Detect which cell encompasses the target text, then output its (X, Y) center coordinate. 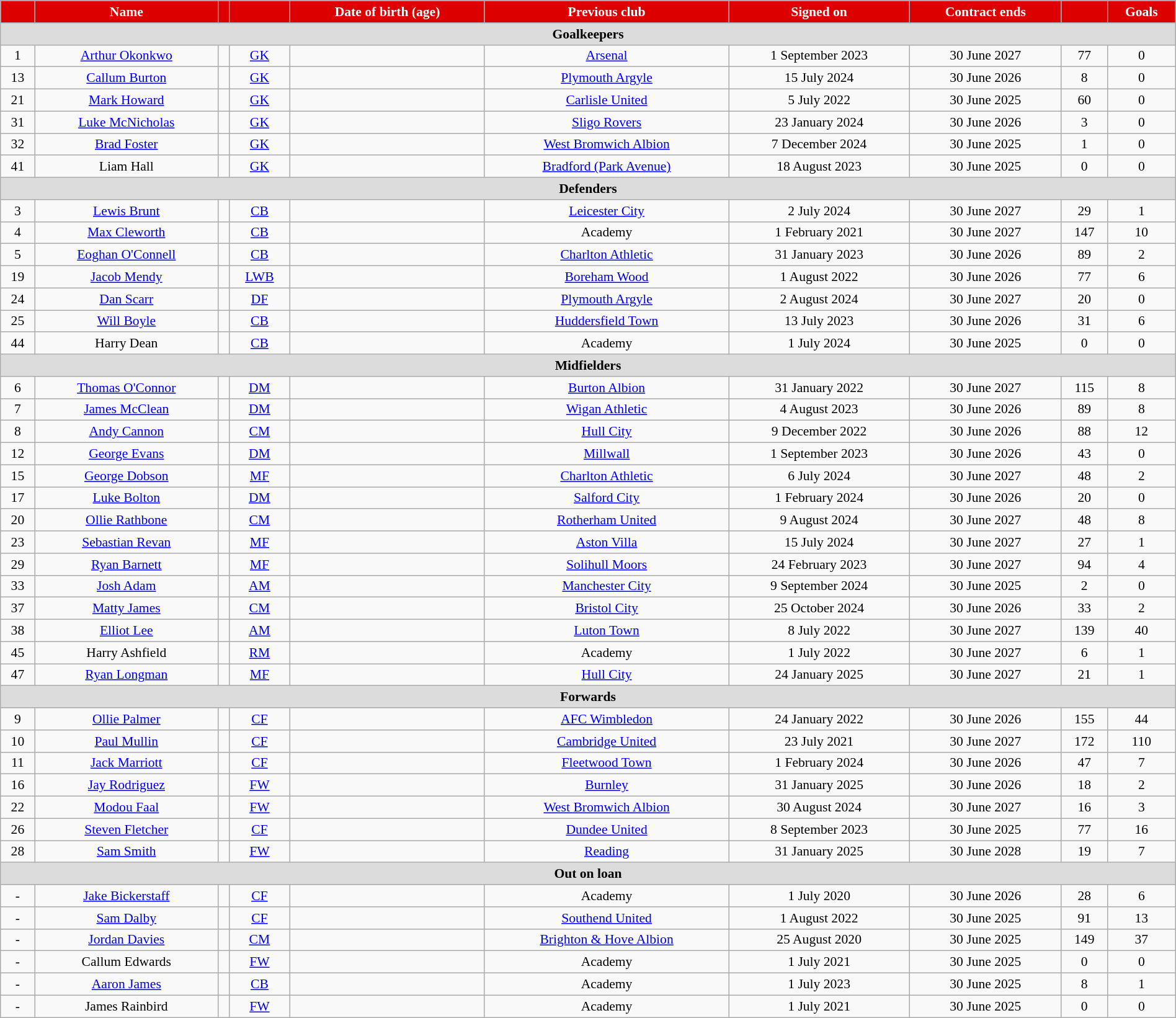
Luke McNicholas (127, 122)
11 (17, 763)
Rotherham United (607, 520)
Sam Smith (127, 852)
Max Cleworth (127, 233)
9 September 2024 (819, 586)
31 January 2023 (819, 255)
Ryan Longman (127, 675)
Jack Marriott (127, 763)
2 August 2024 (819, 299)
Date of birth (age) (388, 12)
Previous club (607, 12)
Reading (607, 852)
Andy Cannon (127, 432)
15 (17, 476)
Manchester City (607, 586)
Sebastian Revan (127, 542)
Will Boyle (127, 321)
1 July 2022 (819, 653)
Millwall (607, 454)
24 (17, 299)
38 (17, 631)
8 July 2022 (819, 631)
Boreham Wood (607, 277)
25 August 2020 (819, 940)
32 (17, 145)
155 (1084, 719)
115 (1084, 388)
23 July 2021 (819, 741)
Goalkeepers (588, 34)
RM (259, 653)
Forwards (588, 697)
Signed on (819, 12)
Callum Burton (127, 78)
Huddersfield Town (607, 321)
Ollie Rathbone (127, 520)
9 August 2024 (819, 520)
Ryan Barnett (127, 565)
Callum Edwards (127, 962)
147 (1084, 233)
Bradford (Park Avenue) (607, 167)
60 (1084, 100)
30 June 2028 (985, 852)
Sam Dalby (127, 918)
Solihull Moors (607, 565)
Lewis Brunt (127, 211)
43 (1084, 454)
1 February 2021 (819, 233)
Carlisle United (607, 100)
1 July 2023 (819, 985)
5 (17, 255)
Dundee United (607, 829)
Eoghan O'Connell (127, 255)
6 July 2024 (819, 476)
Bristol City (607, 609)
27 (1084, 542)
Liam Hall (127, 167)
Jacob Mendy (127, 277)
DF (259, 299)
James Rainbird (127, 1006)
110 (1141, 741)
Jay Rodriguez (127, 785)
91 (1084, 918)
Fleetwood Town (607, 763)
Jordan Davies (127, 940)
Sligo Rovers (607, 122)
Steven Fletcher (127, 829)
Jake Bickerstaff (127, 896)
Harry Dean (127, 344)
2 July 2024 (819, 211)
40 (1141, 631)
Cambridge United (607, 741)
Burton Albion (607, 388)
13 July 2023 (819, 321)
Thomas O'Connor (127, 388)
22 (17, 808)
24 January 2022 (819, 719)
30 August 2024 (819, 808)
Ollie Palmer (127, 719)
Brighton & Hove Albion (607, 940)
94 (1084, 565)
31 January 2022 (819, 388)
Mark Howard (127, 100)
AFC Wimbledon (607, 719)
172 (1084, 741)
26 (17, 829)
Burnley (607, 785)
1 July 2024 (819, 344)
Paul Mullin (127, 741)
LWB (259, 277)
Matty James (127, 609)
88 (1084, 432)
Leicester City (607, 211)
Harry Ashfield (127, 653)
Arsenal (607, 56)
Goals (1141, 12)
Midfielders (588, 365)
25 (17, 321)
Name (127, 12)
Defenders (588, 189)
9 (17, 719)
8 September 2023 (819, 829)
1 July 2020 (819, 896)
Modou Faal (127, 808)
Contract ends (985, 12)
Arthur Okonkwo (127, 56)
Salford City (607, 498)
25 October 2024 (819, 609)
Out on loan (588, 874)
139 (1084, 631)
18 (1084, 785)
Josh Adam (127, 586)
Aaron James (127, 985)
45 (17, 653)
Dan Scarr (127, 299)
24 January 2025 (819, 675)
24 February 2023 (819, 565)
Wigan Athletic (607, 409)
9 December 2022 (819, 432)
4 August 2023 (819, 409)
James McClean (127, 409)
23 January 2024 (819, 122)
George Dobson (127, 476)
23 (17, 542)
5 July 2022 (819, 100)
17 (17, 498)
Luton Town (607, 631)
George Evans (127, 454)
149 (1084, 940)
Elliot Lee (127, 631)
7 December 2024 (819, 145)
Aston Villa (607, 542)
Brad Foster (127, 145)
Southend United (607, 918)
18 August 2023 (819, 167)
41 (17, 167)
Luke Bolton (127, 498)
